Extract the (X, Y) coordinate from the center of the cell holding the provided text.  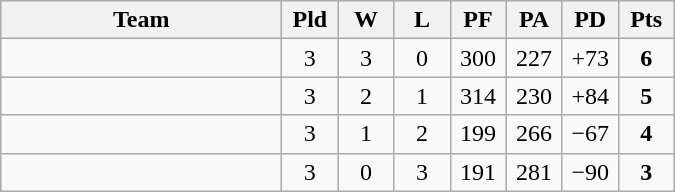
Pld (310, 20)
4 (646, 134)
L (422, 20)
199 (478, 134)
Pts (646, 20)
281 (534, 172)
6 (646, 58)
314 (478, 96)
PA (534, 20)
266 (534, 134)
300 (478, 58)
227 (534, 58)
+84 (590, 96)
5 (646, 96)
+73 (590, 58)
−67 (590, 134)
191 (478, 172)
Team (142, 20)
W (366, 20)
−90 (590, 172)
230 (534, 96)
PF (478, 20)
PD (590, 20)
